Determine the (x, y) coordinate at the center of the cell enclosing the given text.  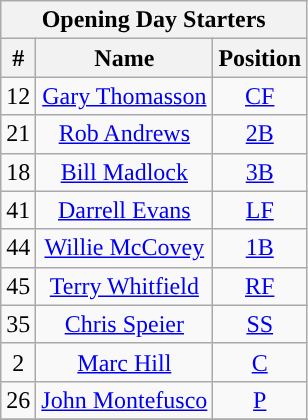
Position (260, 58)
Name (124, 58)
P (260, 400)
2 (18, 362)
C (260, 362)
2B (260, 134)
# (18, 58)
35 (18, 324)
44 (18, 248)
RF (260, 286)
3B (260, 172)
1B (260, 248)
12 (18, 96)
18 (18, 172)
Gary Thomasson (124, 96)
Opening Day Starters (154, 20)
CF (260, 96)
Rob Andrews (124, 134)
Marc Hill (124, 362)
John Montefusco (124, 400)
45 (18, 286)
Willie McCovey (124, 248)
SS (260, 324)
LF (260, 210)
Terry Whitfield (124, 286)
21 (18, 134)
41 (18, 210)
Darrell Evans (124, 210)
Chris Speier (124, 324)
Bill Madlock (124, 172)
26 (18, 400)
